For the text-containing cell, return its midpoint in [X, Y] coordinate format. 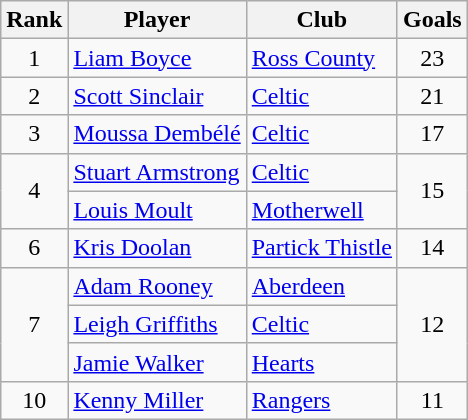
Liam Boyce [157, 58]
Aberdeen [322, 286]
Stuart Armstrong [157, 172]
Goals [432, 20]
Kris Doolan [157, 248]
6 [34, 248]
Rangers [322, 400]
Leigh Griffiths [157, 324]
Hearts [322, 362]
3 [34, 134]
15 [432, 191]
Partick Thistle [322, 248]
Player [157, 20]
Moussa Dembélé [157, 134]
14 [432, 248]
1 [34, 58]
Adam Rooney [157, 286]
2 [34, 96]
Jamie Walker [157, 362]
12 [432, 324]
Louis Moult [157, 210]
7 [34, 324]
Rank [34, 20]
23 [432, 58]
Club [322, 20]
4 [34, 191]
Scott Sinclair [157, 96]
Ross County [322, 58]
Motherwell [322, 210]
11 [432, 400]
Kenny Miller [157, 400]
10 [34, 400]
21 [432, 96]
17 [432, 134]
